Return (X, Y) of the center of cell containing provided text 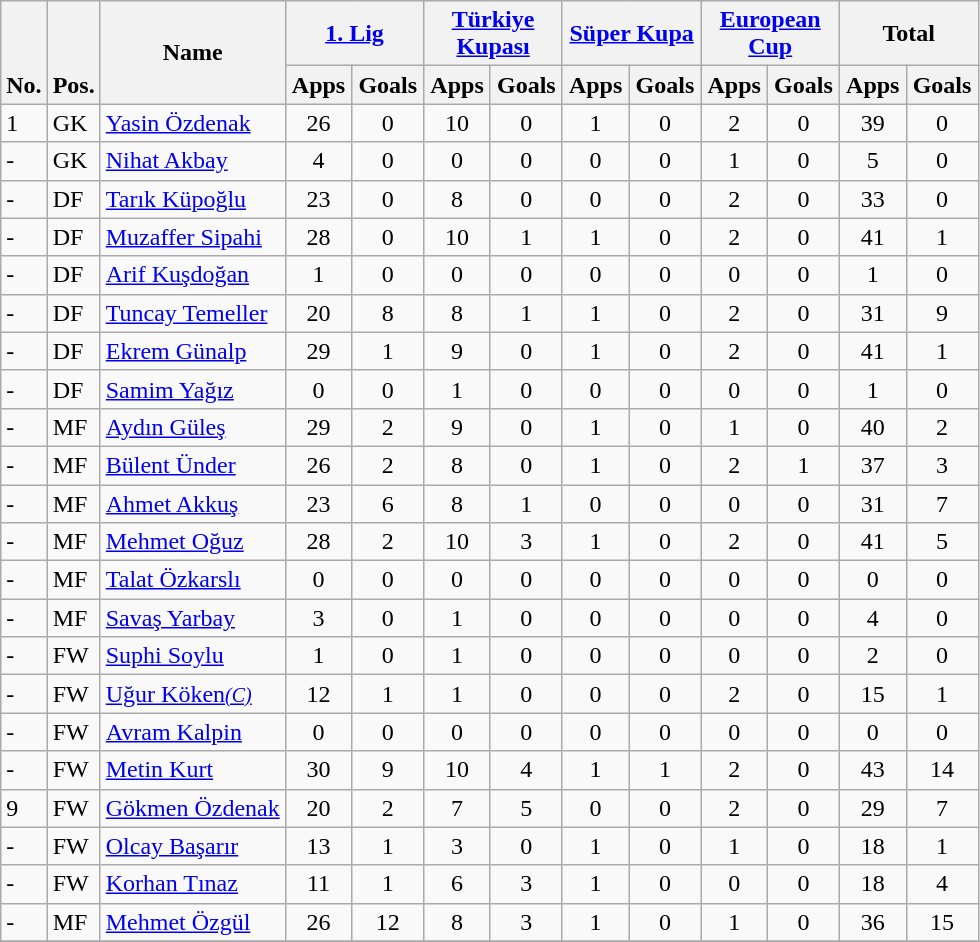
Muzaffer Sipahi (192, 237)
Nihat Akbay (192, 161)
39 (872, 123)
Name (192, 52)
Savaş Yarbay (192, 618)
Aydın Güleş (192, 427)
Yasin Özdenak (192, 123)
Uğur Köken(C) (192, 694)
Ahmet Akkuş (192, 503)
Total (908, 34)
11 (318, 884)
Mehmet Özgül (192, 922)
Olcay Başarır (192, 846)
Bülent Ünder (192, 465)
Talat Özkarslı (192, 580)
14 (942, 770)
Ekrem Günalp (192, 351)
Avram Kalpin (192, 732)
1. Lig (354, 34)
Pos. (74, 52)
Metin Kurt (192, 770)
Mehmet Oğuz (192, 542)
Arif Kuşdoğan (192, 275)
Suphi Soylu (192, 656)
33 (872, 199)
No. (24, 52)
37 (872, 465)
30 (318, 770)
Tarık Küpoğlu (192, 199)
Tuncay Temeller (192, 313)
Türkiye Kupası (494, 34)
Korhan Tınaz (192, 884)
Süper Kupa (632, 34)
Gökmen Özdenak (192, 808)
European Cup (770, 34)
36 (872, 922)
40 (872, 427)
13 (318, 846)
43 (872, 770)
Samim Yağız (192, 389)
